Provide the [x, y] coordinate of the cell's center where the given text is located.  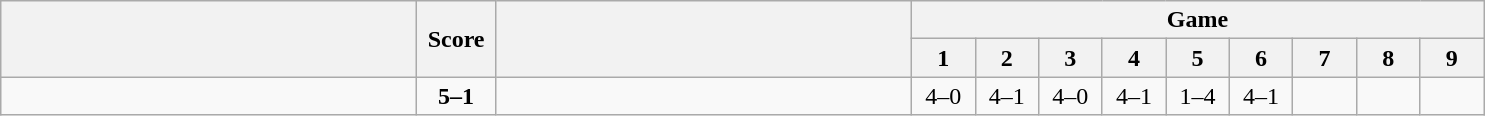
7 [1325, 58]
1 [943, 58]
2 [1007, 58]
8 [1388, 58]
6 [1261, 58]
3 [1071, 58]
Score [456, 39]
1–4 [1198, 96]
5 [1198, 58]
5–1 [456, 96]
9 [1452, 58]
Game [1197, 20]
4 [1134, 58]
